Identify which cell holds the provided text, then report its [x, y] central coordinate. 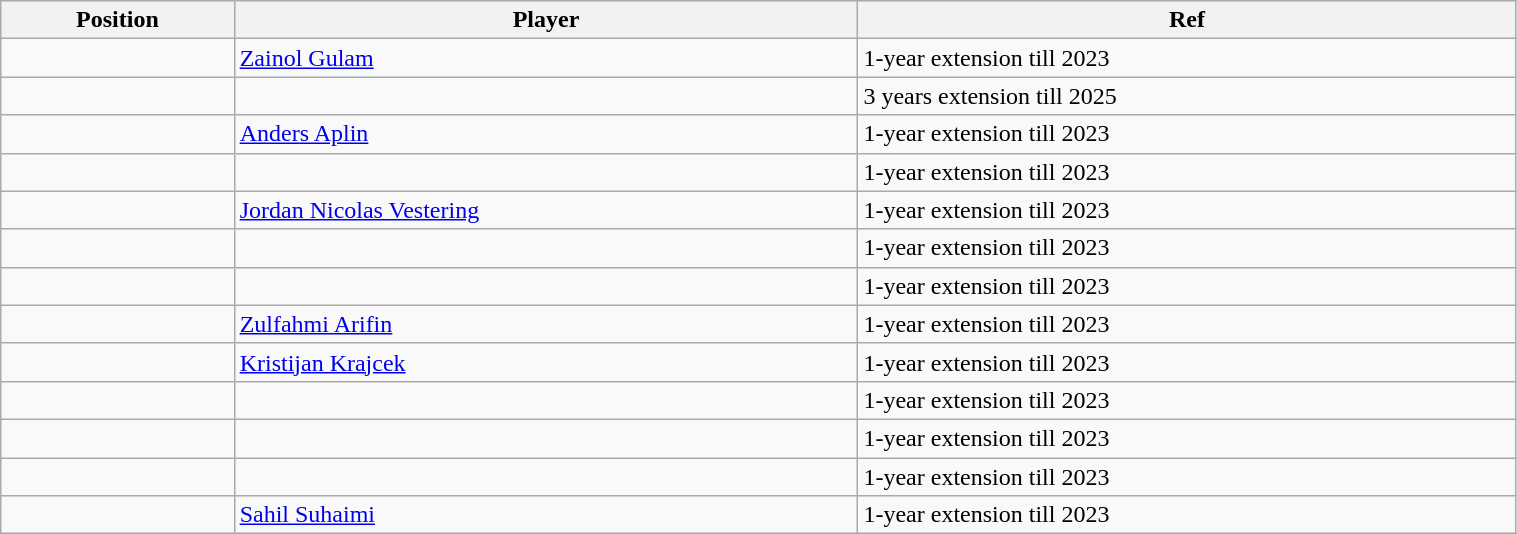
Player [546, 20]
Anders Aplin [546, 134]
Sahil Suhaimi [546, 515]
Ref [1187, 20]
Zulfahmi Arifin [546, 324]
3 years extension till 2025 [1187, 96]
Jordan Nicolas Vestering [546, 210]
Kristijan Krajcek [546, 362]
Zainol Gulam [546, 58]
Position [118, 20]
